Output the (X, Y) coordinate of the center of the cell containing the given text.  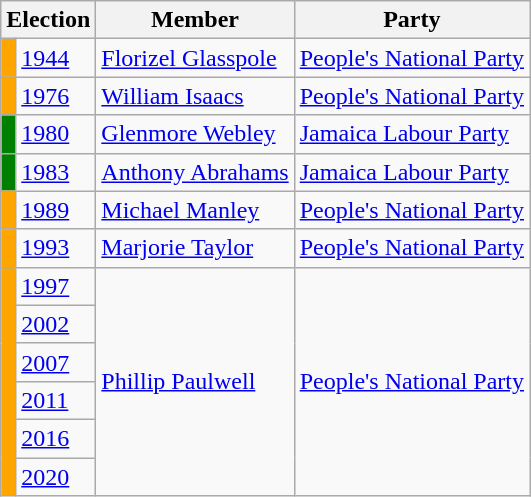
1997 (56, 286)
2007 (56, 362)
Anthony Abrahams (195, 172)
2020 (56, 477)
1993 (56, 248)
1944 (56, 58)
1976 (56, 96)
Florizel Glasspole (195, 58)
Phillip Paulwell (195, 381)
2002 (56, 324)
2016 (56, 438)
Party (412, 20)
Marjorie Taylor (195, 248)
Election (48, 20)
1983 (56, 172)
1989 (56, 210)
Glenmore Webley (195, 134)
William Isaacs (195, 96)
Michael Manley (195, 210)
1980 (56, 134)
Member (195, 20)
2011 (56, 400)
